Identify which cell holds the provided text, then report its [X, Y] central coordinate. 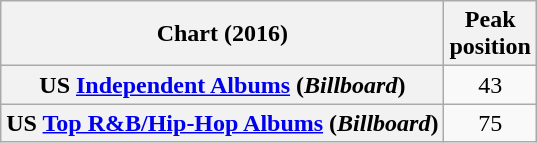
75 [490, 123]
Chart (2016) [222, 34]
43 [490, 85]
US Independent Albums (Billboard) [222, 85]
Peak position [490, 34]
US Top R&B/Hip-Hop Albums (Billboard) [222, 123]
